From the cell containing the given text, extract its center point as [x, y] coordinate. 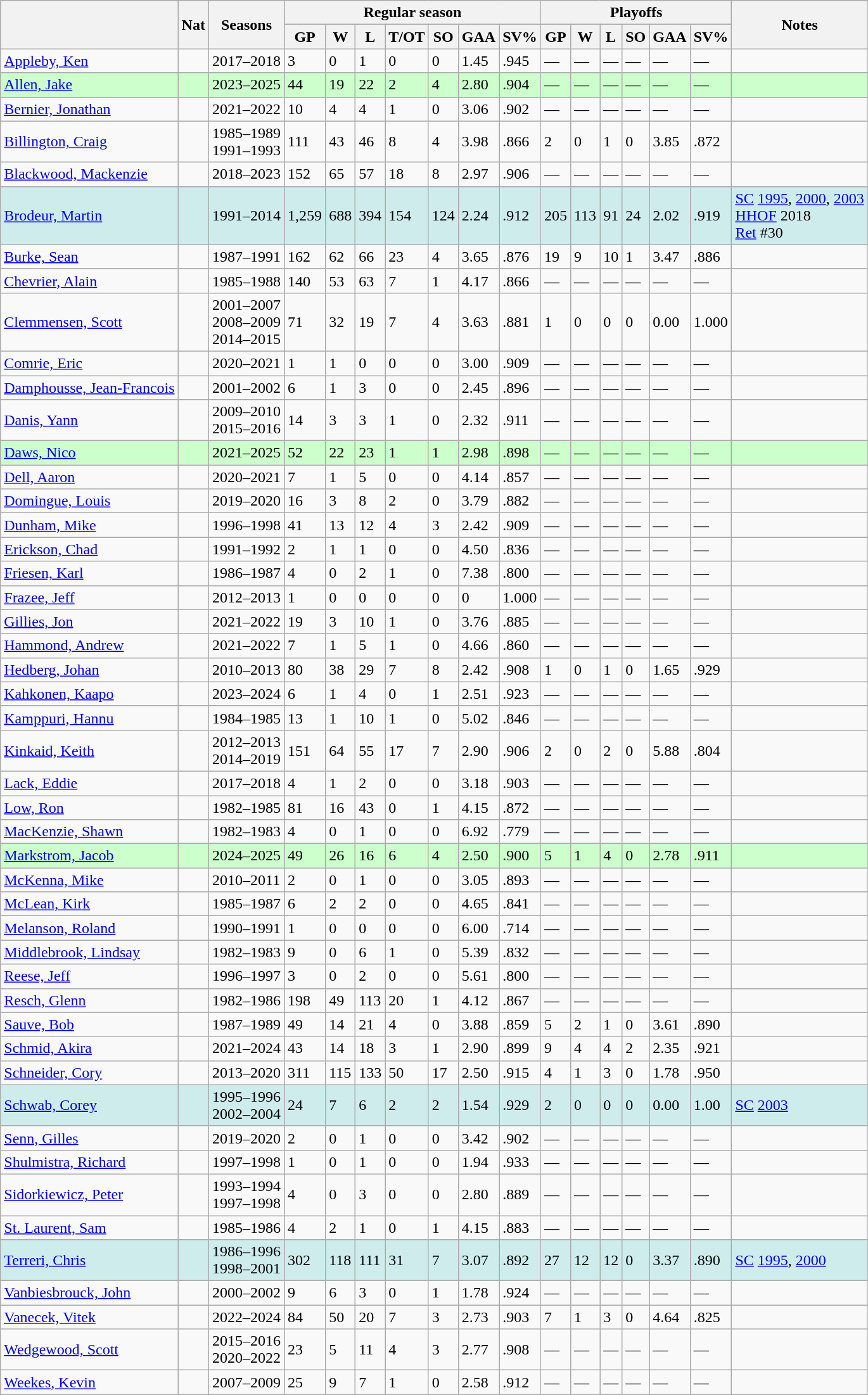
152 [305, 174]
27 [555, 1261]
2007–2009 [246, 1382]
1987–1991 [246, 257]
.714 [520, 928]
3.63 [478, 322]
1985–19891991–1993 [246, 142]
302 [305, 1261]
Brodeur, Martin [89, 215]
5.39 [478, 952]
81 [305, 808]
Friesen, Karl [89, 573]
1,259 [305, 215]
84 [305, 1317]
SC 2003 [800, 1105]
.885 [520, 621]
.876 [520, 257]
3.07 [478, 1261]
64 [341, 750]
Senn, Gilles [89, 1138]
.893 [520, 880]
2.77 [478, 1349]
1997–1998 [246, 1162]
Vanbiesbrouck, John [89, 1293]
SC 1995, 2000 [800, 1261]
Markstrom, Jacob [89, 856]
2015–20162020–2022 [246, 1349]
53 [341, 281]
Middlebrook, Lindsay [89, 952]
4.17 [478, 281]
65 [341, 174]
.836 [520, 549]
3.76 [478, 621]
.804 [711, 750]
MacKenzie, Shawn [89, 832]
3.37 [670, 1261]
Hedberg, Johan [89, 670]
118 [341, 1261]
Melanson, Roland [89, 928]
T/OT [407, 37]
2.51 [478, 694]
Burke, Sean [89, 257]
3.47 [670, 257]
5.61 [478, 976]
1.65 [670, 670]
1.54 [478, 1105]
3.85 [670, 142]
.859 [520, 1024]
3.65 [478, 257]
2.02 [670, 215]
151 [305, 750]
1987–1989 [246, 1024]
.898 [520, 453]
4.66 [478, 646]
1990–1991 [246, 928]
Danis, Yann [89, 421]
2021–2024 [246, 1048]
52 [305, 453]
Allen, Jake [89, 85]
2010–2011 [246, 880]
26 [341, 856]
394 [370, 215]
4.64 [670, 1317]
55 [370, 750]
.889 [520, 1195]
154 [407, 215]
2013–2020 [246, 1073]
1991–2014 [246, 215]
2018–2023 [246, 174]
Nat [193, 25]
.882 [520, 501]
2.97 [478, 174]
.933 [520, 1162]
Comrie, Eric [89, 363]
1.45 [478, 61]
.915 [520, 1073]
Kinkaid, Keith [89, 750]
.921 [711, 1048]
Sauve, Bob [89, 1024]
7.38 [478, 573]
21 [370, 1024]
Daws, Nico [89, 453]
38 [341, 670]
3.61 [670, 1024]
1986–19961998–2001 [246, 1261]
4.14 [478, 477]
1996–1998 [246, 525]
.841 [520, 904]
3.06 [478, 109]
3.05 [478, 880]
Weekes, Kevin [89, 1382]
1.94 [478, 1162]
Frazee, Jeff [89, 597]
Lack, Eddie [89, 783]
4.50 [478, 549]
Kahkonen, Kaapo [89, 694]
31 [407, 1261]
.896 [520, 387]
2024–2025 [246, 856]
.886 [711, 257]
Damphousse, Jean-Francois [89, 387]
Shulmistra, Richard [89, 1162]
.832 [520, 952]
Schmid, Akira [89, 1048]
Appleby, Ken [89, 61]
3.79 [478, 501]
.892 [520, 1261]
Billington, Craig [89, 142]
4.65 [478, 904]
1.00 [711, 1105]
2.78 [670, 856]
46 [370, 142]
.924 [520, 1293]
6.92 [478, 832]
32 [341, 322]
1996–1997 [246, 976]
Wedgewood, Scott [89, 1349]
2001–20072008–20092014–2015 [246, 322]
2012–20132014–2019 [246, 750]
Blackwood, Mackenzie [89, 174]
1984–1985 [246, 718]
91 [611, 215]
Kamppuri, Hannu [89, 718]
Schwab, Corey [89, 1105]
Reese, Jeff [89, 976]
Terreri, Chris [89, 1261]
Seasons [246, 25]
311 [305, 1073]
1991–1992 [246, 549]
2000–2002 [246, 1293]
.779 [520, 832]
2009–20102015–2016 [246, 421]
.860 [520, 646]
Vanecek, Vitek [89, 1317]
1982–1986 [246, 1000]
115 [341, 1073]
4.12 [478, 1000]
.923 [520, 694]
2021–2025 [246, 453]
.950 [711, 1073]
2.58 [478, 1382]
5.02 [478, 718]
5.88 [670, 750]
.867 [520, 1000]
Dell, Aaron [89, 477]
3.42 [478, 1138]
1995–19962002–2004 [246, 1105]
41 [305, 525]
198 [305, 1000]
.881 [520, 322]
Dunham, Mike [89, 525]
Resch, Glenn [89, 1000]
.899 [520, 1048]
Low, Ron [89, 808]
1982–1985 [246, 808]
3.18 [478, 783]
2.45 [478, 387]
St. Laurent, Sam [89, 1227]
Clemmensen, Scott [89, 322]
2023–2025 [246, 85]
2022–2024 [246, 1317]
2.35 [670, 1048]
140 [305, 281]
25 [305, 1382]
Bernier, Jonathan [89, 109]
29 [370, 670]
.919 [711, 215]
11 [370, 1349]
6.00 [478, 928]
McKenna, Mike [89, 880]
205 [555, 215]
57 [370, 174]
.846 [520, 718]
Playoffs [636, 13]
162 [305, 257]
2.98 [478, 453]
63 [370, 281]
2001–2002 [246, 387]
2.32 [478, 421]
.825 [711, 1317]
2010–2013 [246, 670]
62 [341, 257]
Notes [800, 25]
2012–2013 [246, 597]
.883 [520, 1227]
Erickson, Chad [89, 549]
Hammond, Andrew [89, 646]
1985–1988 [246, 281]
3.88 [478, 1024]
1985–1987 [246, 904]
1986–1987 [246, 573]
McLean, Kirk [89, 904]
Chevrier, Alain [89, 281]
Gillies, Jon [89, 621]
124 [444, 215]
Regular season [413, 13]
SC 1995, 2000, 2003HHOF 2018Ret #30 [800, 215]
3.00 [478, 363]
133 [370, 1073]
66 [370, 257]
Domingue, Louis [89, 501]
1985–1986 [246, 1227]
71 [305, 322]
.945 [520, 61]
.857 [520, 477]
Sidorkiewicz, Peter [89, 1195]
688 [341, 215]
.900 [520, 856]
2.73 [478, 1317]
44 [305, 85]
1993–19941997–1998 [246, 1195]
.904 [520, 85]
2023–2024 [246, 694]
Schneider, Cory [89, 1073]
3.98 [478, 142]
80 [305, 670]
2.24 [478, 215]
